For the text-containing cell, return its midpoint in [X, Y] coordinate format. 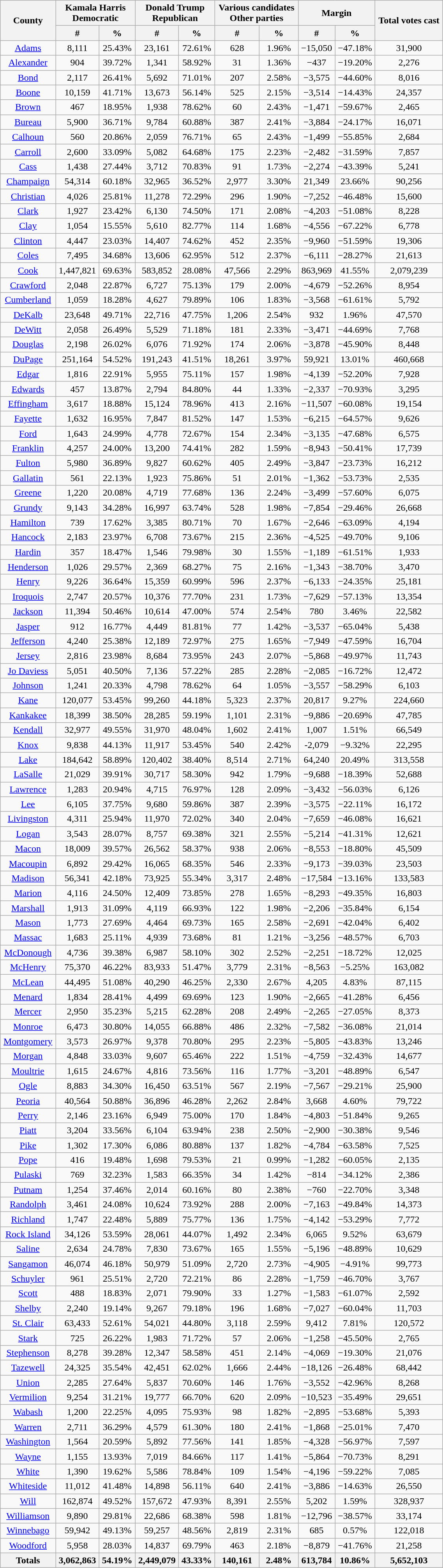
51 [237, 478]
13,673 [157, 92]
525 [237, 92]
52,688 [409, 774]
6,076 [157, 344]
Iroquois [28, 596]
−39.03% [355, 863]
4,939 [157, 938]
942 [237, 774]
28,061 [157, 1234]
−47.68% [355, 434]
18,009 [77, 848]
191,243 [157, 359]
11,012 [77, 1486]
457 [77, 389]
−11,507 [316, 404]
26.41% [117, 78]
1.67% [279, 522]
2,449,079 [157, 1560]
Monroe [28, 1027]
66.70% [197, 1397]
14,055 [157, 1027]
4,778 [157, 434]
Saline [28, 1249]
133,583 [409, 878]
44.18% [197, 700]
23.03% [117, 241]
−7,163 [316, 1205]
−1,258 [316, 1338]
62.28% [197, 1012]
288 [237, 1205]
72.61% [197, 48]
79.53% [197, 1160]
−8,563 [316, 967]
72.29% [197, 196]
725 [77, 1338]
49.71% [117, 315]
313,558 [409, 760]
99,773 [409, 1264]
35.54% [117, 1367]
24.99% [117, 434]
2,330 [237, 982]
59,921 [316, 359]
Morgan [28, 1056]
Madison [28, 878]
59,257 [157, 1531]
−16.72% [355, 670]
3,295 [409, 389]
5,610 [157, 226]
69.73% [197, 923]
7,019 [157, 1457]
640 [237, 1486]
1.33% [279, 389]
69.69% [197, 997]
58.89% [117, 760]
−25.01% [355, 1427]
Marshall [28, 908]
106 [237, 300]
2.08% [279, 211]
2.67% [279, 982]
1.81% [279, 1516]
22.48% [117, 1219]
28.03% [117, 1545]
37.46% [117, 1190]
−3,514 [316, 92]
8,954 [409, 285]
20.33% [117, 686]
−7,252 [316, 196]
McDonough [28, 952]
−7,854 [316, 508]
5,892 [157, 1442]
−61.51% [355, 552]
DeKalb [28, 315]
574 [237, 611]
54,021 [157, 1323]
Effingham [28, 404]
4,095 [157, 1412]
2.71% [279, 760]
2,950 [77, 1012]
36,896 [157, 1101]
1.75% [279, 1219]
863,969 [316, 270]
−8,879 [316, 1545]
25,900 [409, 1086]
6,103 [409, 686]
−437 [316, 63]
162,874 [77, 1501]
25.94% [117, 819]
36.64% [117, 582]
56.14% [197, 92]
−14.63% [355, 1486]
9,106 [409, 537]
22,582 [409, 611]
23,648 [77, 315]
163,082 [409, 967]
1,492 [237, 1234]
−2,900 [316, 1130]
−8,943 [316, 448]
58.10% [197, 952]
23.16% [117, 1115]
12,621 [409, 834]
29.57% [117, 567]
47.75% [197, 315]
−3,847 [316, 463]
−20.69% [355, 715]
22.87% [117, 285]
−12,796 [316, 1516]
27.44% [117, 166]
Fayette [28, 418]
DuPage [28, 359]
−53.73% [355, 478]
−65.04% [355, 626]
33.56% [117, 1130]
51.08% [117, 982]
13,246 [409, 1041]
19.14% [117, 1308]
−50.41% [355, 448]
282 [237, 448]
4,240 [77, 641]
4,449 [157, 626]
32,965 [157, 181]
−9,688 [316, 774]
19.48% [117, 1160]
Winnebago [28, 1531]
61.30% [197, 1427]
1.83% [279, 300]
11,394 [77, 611]
Washington [28, 1442]
1,241 [77, 686]
9,827 [157, 463]
175 [237, 152]
−27.05% [355, 1012]
−22.11% [355, 804]
−67.22% [355, 226]
41.51% [197, 359]
−1,583 [316, 1293]
−1,868 [316, 1427]
29.81% [117, 1516]
−3,135 [316, 434]
1,938 [157, 107]
4,736 [77, 952]
1,101 [237, 715]
1,632 [77, 418]
26,550 [409, 1486]
25.43% [117, 48]
54.19% [117, 1560]
−53.68% [355, 1412]
6,105 [77, 804]
15.55% [117, 226]
Franklin [28, 448]
780 [316, 611]
16.77% [117, 626]
10,624 [157, 1205]
3,385 [157, 522]
36.89% [117, 463]
−2,665 [316, 997]
12,025 [409, 952]
−47.59% [355, 641]
64.68% [197, 152]
8,448 [409, 344]
Jersey [28, 656]
2.14% [279, 1353]
4.83% [355, 982]
−36.08% [355, 1027]
2,183 [77, 537]
16,071 [409, 122]
79.98% [197, 552]
75.93% [197, 1412]
Williamson [28, 1516]
9,226 [77, 582]
120,402 [157, 760]
Pulaski [28, 1175]
9,680 [157, 804]
45,509 [409, 848]
31,900 [409, 48]
−1,362 [316, 478]
17.30% [117, 1145]
6,456 [409, 997]
26,668 [409, 508]
Montgomery [28, 1041]
39.38% [117, 952]
4,848 [77, 1056]
2.29% [279, 270]
19,777 [157, 1397]
−42.96% [355, 1383]
1,054 [77, 226]
14,373 [409, 1205]
Henderson [28, 567]
Jo Daviess [28, 670]
71.18% [197, 330]
40,290 [157, 982]
8,111 [77, 48]
−57.60% [355, 493]
−60.08% [355, 404]
−5,196 [316, 1249]
1,438 [77, 166]
1.54% [279, 1471]
1,583 [157, 1175]
−2,646 [316, 522]
6,130 [157, 211]
2,465 [409, 107]
−52.20% [355, 374]
−7,629 [316, 596]
−1,759 [316, 1279]
25,181 [409, 582]
66.93% [197, 908]
Moultrie [28, 1071]
123 [237, 997]
Jasper [28, 626]
3,712 [157, 166]
18.47% [117, 552]
9,254 [77, 1397]
Total votes cast [409, 20]
20,817 [316, 700]
2,386 [409, 1175]
3,461 [77, 1205]
29,651 [409, 1397]
2,058 [77, 330]
−56.97% [355, 1442]
38.40% [197, 760]
Kendall [28, 730]
2,048 [77, 285]
6,402 [409, 923]
16.95% [117, 418]
41.48% [117, 1486]
8,228 [409, 211]
2,684 [409, 137]
1,615 [77, 1071]
81.52% [197, 418]
50.46% [117, 611]
3.97% [279, 359]
−23.73% [355, 463]
184,642 [77, 760]
−4,328 [316, 1442]
8,278 [77, 1353]
9,412 [316, 1323]
41.55% [355, 270]
2,747 [77, 596]
15,600 [409, 196]
−61.61% [355, 300]
23.98% [117, 656]
18,399 [77, 715]
−2,482 [316, 152]
2,765 [409, 1338]
59.86% [197, 804]
Marion [28, 893]
4,205 [316, 982]
22.13% [117, 478]
961 [77, 1279]
2,592 [409, 1293]
−9,173 [316, 863]
7,768 [409, 330]
Kankakee [28, 715]
44,495 [77, 982]
Champaign [28, 181]
25.38% [117, 641]
−3,884 [316, 122]
−22.70% [355, 1190]
46,074 [77, 1264]
18.95% [117, 107]
91 [237, 166]
340 [237, 819]
72.97% [197, 641]
58.30% [197, 774]
77 [237, 626]
64 [237, 686]
Menard [28, 997]
−3,886 [316, 1486]
2,117 [77, 78]
7,830 [157, 1249]
467 [77, 107]
1,007 [316, 730]
−3,499 [316, 493]
46.18% [117, 1264]
65 [237, 137]
Clay [28, 226]
40.50% [117, 670]
−3,878 [316, 344]
Carroll [28, 152]
Scott [28, 1293]
−7,659 [316, 819]
122 [237, 908]
1.27% [279, 1293]
5,652,103 [409, 1560]
16,212 [409, 463]
−58.29% [355, 686]
1.76% [279, 1383]
51.09% [197, 1264]
3,204 [77, 1130]
20.57% [117, 596]
DeWitt [28, 330]
2,276 [409, 63]
−35.49% [355, 1397]
66,549 [409, 730]
5,955 [157, 374]
122,018 [409, 1531]
23.66% [355, 181]
117 [237, 1457]
65.46% [197, 1056]
Coles [28, 256]
30,717 [157, 774]
47.00% [197, 611]
−4,139 [316, 374]
80 [237, 1190]
McHenry [28, 967]
16,065 [157, 863]
405 [237, 463]
3,118 [237, 1323]
1,923 [157, 478]
11,278 [157, 196]
−59.22% [355, 1471]
34.28% [117, 508]
−32.43% [355, 1056]
1,059 [77, 300]
−51.08% [355, 211]
−4,525 [316, 537]
−5.25% [355, 967]
Wabash [28, 1412]
−1,189 [316, 552]
5,215 [157, 1012]
6,949 [157, 1115]
1,302 [77, 1145]
−3,552 [316, 1383]
66.88% [197, 1027]
5,241 [409, 166]
−2,337 [316, 389]
Totals [28, 1560]
628 [237, 48]
−49.35% [355, 893]
−7,567 [316, 1086]
5,889 [157, 1219]
9,784 [157, 122]
76.71% [197, 137]
−35.84% [355, 908]
546 [237, 863]
−59.67% [355, 107]
82.77% [197, 226]
80.88% [197, 1145]
60.16% [197, 1190]
4.60% [355, 1101]
3,348 [409, 1190]
2.44% [279, 1367]
9.27% [355, 700]
5,586 [157, 1471]
120,572 [409, 1323]
49.55% [117, 730]
−2,251 [316, 952]
157 [237, 374]
137 [237, 1145]
540 [237, 745]
75.00% [197, 1115]
−1,471 [316, 107]
−4,203 [316, 211]
222 [237, 1056]
6,075 [409, 493]
2,794 [157, 389]
8,757 [157, 834]
739 [77, 522]
1.36% [279, 63]
Edwards [28, 389]
Grundy [28, 508]
23.42% [117, 211]
32,977 [77, 730]
486 [237, 1027]
2,198 [77, 344]
25.11% [117, 938]
1.41% [279, 1457]
63.94% [197, 1130]
14,677 [409, 1056]
Piatt [28, 1130]
13,606 [157, 256]
1,983 [157, 1338]
54.52% [117, 359]
4,116 [77, 893]
Putnam [28, 1190]
23,503 [409, 863]
−4,803 [316, 1115]
3,573 [77, 1041]
Pike [28, 1145]
42.18% [117, 878]
−2,265 [316, 1012]
−18.72% [355, 952]
620 [237, 1397]
24.78% [117, 1249]
5,792 [409, 300]
73.85% [197, 893]
73,925 [157, 878]
26.02% [117, 344]
79.90% [197, 1293]
21,076 [409, 1353]
Johnson [28, 686]
6,065 [316, 1234]
−41.31% [355, 834]
10,614 [157, 611]
20.08% [117, 493]
Richland [28, 1219]
75.77% [197, 1219]
Crawford [28, 285]
596 [237, 582]
Margin [337, 13]
1,447,821 [77, 270]
2,071 [157, 1293]
2.36% [279, 537]
−3,568 [316, 300]
452 [237, 241]
−1,499 [316, 137]
Logan [28, 834]
78.84% [197, 1471]
−4,679 [316, 285]
73.56% [197, 1071]
71.01% [197, 78]
296 [237, 196]
Christian [28, 196]
90,256 [409, 181]
36.52% [197, 181]
938 [237, 848]
3.30% [279, 181]
−41.76% [355, 1545]
357 [77, 552]
460,668 [409, 359]
20.86% [117, 137]
26,562 [157, 848]
33,174 [409, 1516]
3,470 [409, 567]
2,711 [77, 1427]
33.03% [117, 1056]
21,258 [409, 1545]
Boone [28, 92]
3,543 [77, 834]
2.52% [279, 952]
60.62% [197, 463]
7,847 [157, 418]
−8,553 [316, 848]
Lee [28, 804]
69.38% [197, 834]
1,747 [77, 1219]
1.79% [279, 774]
−70.93% [355, 389]
St. Clair [28, 1323]
6,708 [157, 537]
Tazewell [28, 1367]
78.96% [197, 404]
488 [77, 1293]
1,200 [77, 1412]
285 [237, 670]
1.77% [279, 1071]
6,473 [77, 1027]
154 [237, 434]
11,970 [157, 819]
54,314 [77, 181]
55.34% [197, 878]
Cass [28, 166]
43.33% [197, 1560]
1,816 [77, 374]
−28.27% [355, 256]
47.93% [197, 1501]
302 [237, 952]
1.53% [279, 418]
8,883 [77, 1086]
50.88% [117, 1101]
16,172 [409, 804]
2,600 [77, 152]
109 [237, 1471]
−53.29% [355, 1219]
560 [77, 137]
79,722 [409, 1101]
3,062,863 [77, 1560]
2.04% [279, 819]
1,927 [77, 211]
Will [28, 1501]
34.30% [117, 1086]
11,917 [157, 745]
Brown [28, 107]
Hardin [28, 552]
Knox [28, 745]
180 [237, 1427]
16,704 [409, 641]
12,189 [157, 641]
Kamala HarrisDemocratic [95, 13]
68,442 [409, 1367]
20.49% [355, 760]
−26.48% [355, 1367]
−49.84% [355, 1205]
9,626 [409, 418]
1.84% [279, 1115]
243 [237, 656]
912 [77, 626]
21,014 [409, 1027]
−47.18% [355, 48]
−49.97% [355, 656]
−3,557 [316, 686]
−4,784 [316, 1145]
413 [237, 404]
7,772 [409, 1219]
53.59% [117, 1234]
21,613 [409, 256]
57 [237, 1338]
4,798 [157, 686]
5,202 [316, 1501]
−2,691 [316, 923]
77.68% [197, 493]
224,660 [409, 700]
25.51% [117, 1279]
−43.83% [355, 1041]
−46.08% [355, 819]
1,206 [237, 315]
26.49% [117, 330]
44.13% [117, 745]
66.35% [197, 1175]
1,220 [77, 493]
73.92% [197, 1205]
73.95% [197, 656]
7,857 [409, 152]
15,124 [157, 404]
33.09% [117, 152]
16,621 [409, 819]
1,341 [157, 63]
1.21% [279, 938]
9,546 [409, 1130]
−45.90% [355, 344]
39.57% [117, 848]
−51.84% [355, 1115]
Cumberland [28, 300]
328,937 [409, 1501]
White [28, 1471]
Sangamon [28, 1264]
28.08% [197, 270]
McLean [28, 982]
2.18% [279, 1545]
2.01% [279, 478]
321 [237, 834]
17.62% [117, 522]
−15,050 [316, 48]
46.28% [197, 1101]
−45.50% [355, 1338]
38.50% [117, 715]
46.25% [197, 982]
2.15% [279, 92]
18,261 [237, 359]
451 [237, 1353]
3,317 [237, 878]
Henry [28, 582]
56,341 [77, 878]
62.95% [197, 256]
Lawrence [28, 789]
46.22% [117, 967]
−4,069 [316, 1353]
−44.69% [355, 330]
5,980 [77, 463]
−4,905 [316, 1264]
1,602 [237, 730]
17,739 [409, 448]
81.81% [197, 626]
36.29% [117, 1427]
70.60% [197, 1383]
−57.13% [355, 596]
Lake [28, 760]
−60.05% [355, 1160]
44.07% [197, 1234]
2.07% [279, 656]
58.58% [197, 1353]
−64.57% [355, 418]
Kane [28, 700]
−14.43% [355, 92]
Bureau [28, 122]
−34.12% [355, 1175]
278 [237, 893]
1,254 [77, 1190]
Gallatin [28, 478]
79.18% [197, 1308]
39.72% [117, 63]
2,535 [409, 478]
−46.70% [355, 1279]
1,283 [77, 789]
0.99% [279, 1160]
Hancock [28, 537]
−49.70% [355, 537]
−3,432 [316, 789]
251,164 [77, 359]
40,564 [77, 1101]
28.07% [117, 834]
77.56% [197, 1442]
79.89% [197, 300]
8,391 [237, 1501]
−42.04% [355, 923]
10.86% [355, 1560]
5,692 [157, 78]
−41.28% [355, 997]
7.81% [355, 1323]
196 [237, 1308]
5,082 [157, 152]
7,470 [409, 1427]
74.50% [197, 211]
−19.20% [355, 63]
1.05% [279, 686]
13.01% [355, 359]
4,119 [157, 908]
58.92% [197, 63]
72.02% [197, 819]
6,547 [409, 1071]
Greene [28, 493]
Donald TrumpRepublican [175, 13]
2.73% [279, 1264]
42,451 [157, 1367]
4,447 [77, 241]
20.94% [117, 789]
−18.39% [355, 774]
48.04% [197, 730]
Randolph [28, 1205]
20.59% [117, 1442]
567 [237, 1086]
1,564 [77, 1442]
−8,293 [316, 893]
34 [237, 1175]
−9,886 [316, 715]
2.59% [279, 1323]
−48.57% [355, 938]
463 [237, 1545]
84.80% [197, 389]
56.11% [197, 1486]
52.61% [117, 1323]
24.50% [117, 893]
87,115 [409, 982]
12,472 [409, 670]
9,267 [157, 1308]
1,155 [77, 1457]
13.93% [117, 1457]
12,347 [157, 1353]
Clark [28, 211]
Pope [28, 1160]
−17,584 [316, 878]
8,373 [409, 1012]
49.13% [117, 1531]
63.51% [197, 1086]
179 [237, 285]
31,970 [157, 730]
73.68% [197, 938]
−6,133 [316, 582]
22,686 [157, 1516]
14,407 [157, 241]
5,051 [77, 670]
3,767 [409, 1279]
99,260 [157, 700]
Ford [28, 434]
2.42% [279, 745]
Jefferson [28, 641]
−44.60% [355, 78]
−7,027 [316, 1308]
2,262 [237, 1101]
75.86% [197, 478]
Shelby [28, 1308]
157,672 [157, 1501]
−1,343 [316, 567]
16,997 [157, 508]
−5,868 [316, 656]
−10,523 [316, 1397]
Calhoun [28, 137]
19,154 [409, 404]
19,306 [409, 241]
295 [237, 1041]
60.99% [197, 582]
2.38% [279, 1190]
−9,960 [316, 241]
24,325 [77, 1367]
49.52% [117, 1501]
3,617 [77, 404]
4,257 [77, 448]
21,029 [77, 774]
Fulton [28, 463]
4,715 [157, 789]
72.21% [197, 1279]
19.62% [117, 1471]
6,154 [409, 908]
231 [237, 596]
147 [237, 418]
2,059 [157, 137]
−60.04% [355, 1308]
−51.59% [355, 241]
−3,201 [316, 1071]
2,240 [77, 1308]
Bond [28, 78]
−29.46% [355, 508]
−56.03% [355, 789]
−18,126 [316, 1367]
7,525 [409, 1145]
904 [77, 63]
16,803 [409, 893]
Clinton [28, 241]
2.50% [279, 1130]
120,077 [77, 700]
Schuyler [28, 1279]
238 [237, 1130]
685 [316, 1531]
10,159 [77, 92]
60 [237, 107]
8,016 [409, 78]
22.25% [117, 1412]
207 [237, 78]
8,291 [409, 1457]
24.08% [117, 1205]
6,575 [409, 434]
2.35% [279, 241]
11,703 [409, 1308]
2.24% [279, 493]
23,161 [157, 48]
−4,142 [316, 1219]
26.22% [117, 1338]
1,666 [237, 1367]
75 [237, 567]
−4,196 [316, 1471]
83,933 [157, 967]
2,369 [157, 567]
208 [237, 1012]
12,409 [157, 893]
16,450 [157, 1086]
Edgar [28, 374]
39.28% [117, 1353]
70.80% [197, 1041]
22,295 [409, 745]
4,499 [157, 997]
30.80% [117, 1027]
−19.30% [355, 1353]
1,698 [157, 1160]
4,194 [409, 522]
28.41% [117, 997]
1,933 [409, 552]
583,852 [157, 270]
−3,471 [316, 330]
1,390 [77, 1471]
2.84% [279, 1101]
Massac [28, 938]
171 [237, 211]
59.19% [197, 715]
1,683 [77, 938]
1,773 [77, 923]
2,079,239 [409, 270]
6,104 [157, 1130]
3.46% [355, 611]
13.87% [117, 389]
21 [237, 1160]
14,837 [157, 1545]
Alexander [28, 63]
561 [77, 478]
5,438 [409, 626]
24,357 [409, 92]
6,126 [409, 789]
32.23% [117, 1175]
4,719 [157, 493]
Warren [28, 1427]
Ogle [28, 1086]
86 [237, 1279]
76.97% [197, 789]
4,464 [157, 923]
50,979 [157, 1264]
−18.80% [355, 848]
2,816 [77, 656]
−55.85% [355, 137]
21,349 [316, 181]
146 [237, 1383]
Perry [28, 1115]
9,265 [409, 1115]
74.41% [197, 448]
18.88% [117, 404]
114 [237, 226]
1,643 [77, 434]
−2,274 [316, 166]
−7,582 [316, 1027]
51.47% [197, 967]
4,579 [157, 1427]
−4,556 [316, 226]
170 [237, 1115]
98 [237, 1412]
11,743 [409, 656]
Macoupin [28, 863]
769 [77, 1175]
60.18% [117, 181]
3,779 [237, 967]
9,890 [77, 1516]
77.70% [197, 596]
275 [237, 641]
27.64% [117, 1383]
−3,537 [316, 626]
416 [77, 1160]
1,026 [77, 567]
81 [237, 938]
−5,214 [316, 834]
9,607 [157, 1056]
−4.91% [355, 1264]
10,629 [409, 1249]
−31.59% [355, 152]
LaSalle [28, 774]
2,819 [237, 1531]
8,684 [157, 656]
Jackson [28, 611]
28,285 [157, 715]
−2,085 [316, 670]
47,566 [237, 270]
−9.32% [355, 745]
63.74% [197, 508]
22.91% [117, 374]
5,529 [157, 330]
−43.39% [355, 166]
Mercer [28, 1012]
528 [237, 508]
4,627 [157, 300]
−38.57% [355, 1516]
181 [237, 330]
57.22% [197, 670]
71.92% [197, 344]
Douglas [28, 344]
Whiteside [28, 1486]
−38.70% [355, 567]
47,785 [409, 715]
80.71% [197, 522]
1,546 [157, 552]
34,126 [77, 1234]
2,285 [77, 1383]
31 [237, 63]
2.19% [279, 1086]
Cook [28, 270]
7,928 [409, 374]
9,378 [157, 1041]
Woodford [28, 1545]
−5,864 [316, 1457]
48.56% [197, 1531]
5,958 [77, 1545]
22,716 [157, 315]
39.91% [117, 774]
60.88% [197, 122]
75,370 [77, 967]
Vermilion [28, 1397]
69.79% [197, 1545]
1,913 [77, 908]
Stephenson [28, 1353]
8,268 [409, 1383]
932 [316, 315]
−61.07% [355, 1293]
68.35% [197, 863]
−29.21% [355, 1086]
71.72% [197, 1338]
23.97% [117, 537]
63,433 [77, 1323]
−2,206 [316, 908]
140,161 [237, 1560]
47,570 [409, 315]
Wayne [28, 1457]
26.97% [117, 1041]
Mason [28, 923]
−63.09% [355, 522]
−24.17% [355, 122]
84.66% [197, 1457]
5,900 [77, 122]
36.71% [117, 122]
−46.48% [355, 196]
44 [237, 389]
44.80% [197, 1323]
41.71% [117, 92]
58.37% [197, 848]
Livingston [28, 819]
−13.16% [355, 878]
5,393 [409, 1412]
2.39% [279, 804]
10,376 [157, 596]
72.67% [197, 434]
−70.73% [355, 1457]
2,135 [409, 1160]
−5,805 [316, 1041]
613,784 [316, 1560]
75.11% [197, 374]
Various candidatesOther parties [256, 13]
−2,895 [316, 1412]
Peoria [28, 1101]
8,514 [237, 760]
128 [237, 789]
15,359 [157, 582]
−760 [316, 1190]
9.52% [355, 1234]
−1,282 [316, 1160]
7,597 [409, 1442]
64,240 [316, 760]
Stark [28, 1338]
9,838 [77, 745]
29.42% [117, 863]
62.02% [197, 1367]
1,834 [77, 997]
215 [237, 537]
3,668 [316, 1101]
−52.26% [355, 285]
14,898 [157, 1486]
6,703 [409, 938]
7,085 [409, 1471]
69.63% [117, 270]
68.27% [197, 567]
27.69% [117, 923]
24.67% [117, 1071]
Adams [28, 48]
4,816 [157, 1071]
18.83% [117, 1293]
2,146 [77, 1115]
68.38% [197, 1516]
70.83% [197, 166]
74.62% [197, 241]
−6,111 [316, 256]
63,679 [409, 1234]
7,136 [157, 670]
31.09% [117, 908]
33 [237, 1293]
1.85% [279, 1442]
6,778 [409, 226]
2,634 [77, 1249]
−3,256 [316, 938]
5,837 [157, 1383]
−6,215 [316, 418]
6,727 [157, 285]
13,200 [157, 448]
−814 [316, 1175]
116 [237, 1071]
Hamilton [28, 522]
34.68% [117, 256]
Macon [28, 848]
6,086 [157, 1145]
13,354 [409, 596]
59,942 [77, 1531]
31.21% [117, 1397]
County [28, 20]
598 [237, 1516]
141 [237, 1442]
−24.35% [355, 582]
2,977 [237, 181]
9,143 [77, 508]
Rock Island [28, 1234]
4,311 [77, 819]
18.28% [117, 300]
4,026 [77, 196]
6,892 [77, 863]
−7,949 [316, 641]
-2,079 [316, 745]
174 [237, 344]
−4,759 [316, 1056]
5,323 [237, 700]
25.81% [117, 196]
Union [28, 1383]
35.23% [117, 1012]
−30.38% [355, 1130]
2,014 [157, 1190]
0.57% [355, 1531]
24.00% [117, 448]
75.13% [197, 285]
30 [237, 552]
2.32% [279, 1027]
70 [237, 522]
512 [237, 256]
37.75% [117, 804]
−63.58% [355, 1145]
6,987 [157, 952]
7,495 [77, 256]
